Scan for the cell matching the given text and deliver its (x, y) coordinate at center. 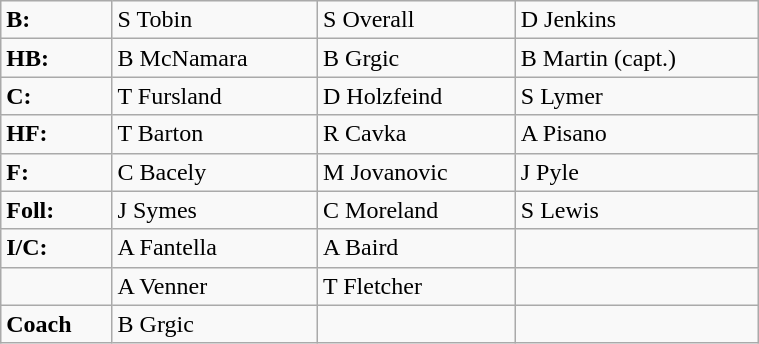
J Pyle (636, 172)
Coach (56, 324)
A Venner (214, 286)
I/C: (56, 248)
S Tobin (214, 20)
B Martin (capt.) (636, 58)
C Bacely (214, 172)
R Cavka (417, 134)
A Baird (417, 248)
C Moreland (417, 210)
Foll: (56, 210)
B McNamara (214, 58)
M Jovanovic (417, 172)
F: (56, 172)
HF: (56, 134)
A Fantella (214, 248)
HB: (56, 58)
A Pisano (636, 134)
D Jenkins (636, 20)
C: (56, 96)
T Fursland (214, 96)
D Holzfeind (417, 96)
S Overall (417, 20)
S Lewis (636, 210)
J Symes (214, 210)
S Lymer (636, 96)
B: (56, 20)
T Barton (214, 134)
T Fletcher (417, 286)
